Find where the given text appears and provide that cell's center as (X, Y) coordinate. 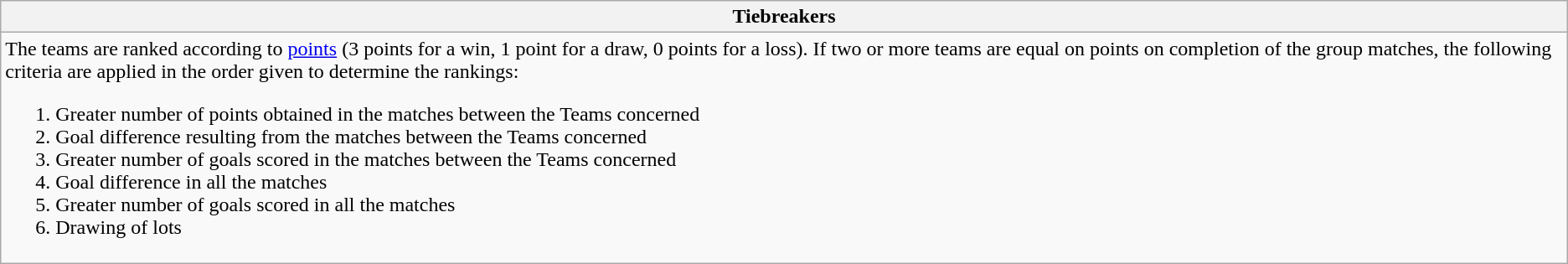
Tiebreakers (784, 17)
